Return [x, y] of the center of cell containing provided text 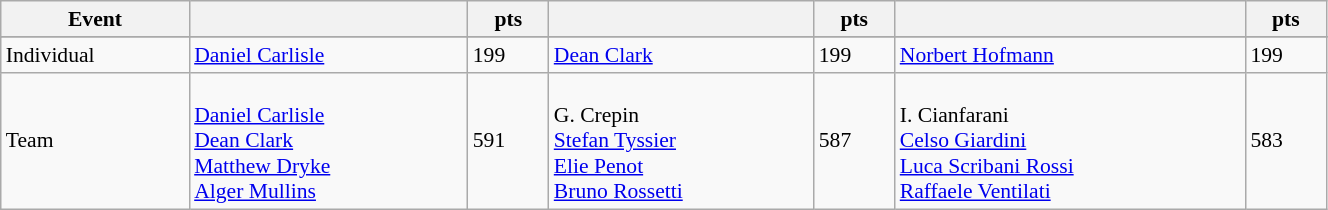
Norbert Hofmann [1070, 55]
Dean Clark [682, 55]
Daniel Carlisle [328, 55]
I. CianfaraniCelso GiardiniLuca Scribani RossiRaffaele Ventilati [1070, 141]
G. CrepinStefan TyssierElie PenotBruno Rossetti [682, 141]
Individual [95, 55]
Team [95, 141]
591 [508, 141]
Event [95, 19]
587 [854, 141]
Daniel CarlisleDean ClarkMatthew DrykeAlger Mullins [328, 141]
583 [1286, 141]
